Scan for the cell matching the given text and deliver its [x, y] coordinate at center. 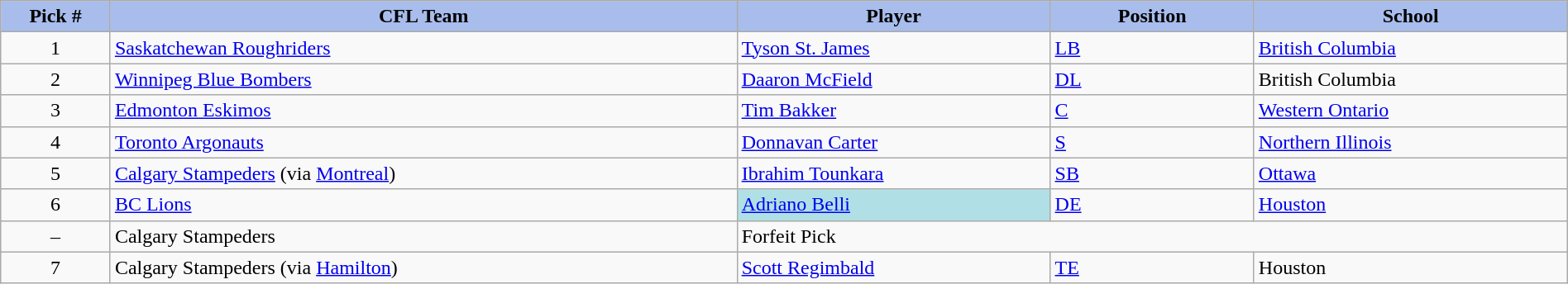
1 [56, 48]
S [1152, 142]
Daaron McField [893, 79]
Toronto Argonauts [423, 142]
5 [56, 173]
Western Ontario [1411, 111]
Saskatchewan Roughriders [423, 48]
Adriano Belli [893, 205]
Donnavan Carter [893, 142]
Edmonton Eskimos [423, 111]
Forfeit Pick [1152, 236]
Calgary Stampeders [423, 236]
BC Lions [423, 205]
6 [56, 205]
LB [1152, 48]
Winnipeg Blue Bombers [423, 79]
Northern Illinois [1411, 142]
DL [1152, 79]
Tim Bakker [893, 111]
DE [1152, 205]
2 [56, 79]
3 [56, 111]
Ottawa [1411, 173]
School [1411, 17]
Ibrahim Tounkara [893, 173]
C [1152, 111]
7 [56, 267]
Position [1152, 17]
Tyson St. James [893, 48]
CFL Team [423, 17]
TE [1152, 267]
Pick # [56, 17]
Calgary Stampeders (via Hamilton) [423, 267]
SB [1152, 173]
Calgary Stampeders (via Montreal) [423, 173]
Scott Regimbald [893, 267]
Player [893, 17]
– [56, 236]
4 [56, 142]
